Extract the (x, y) coordinate from the center of the cell holding the provided text.  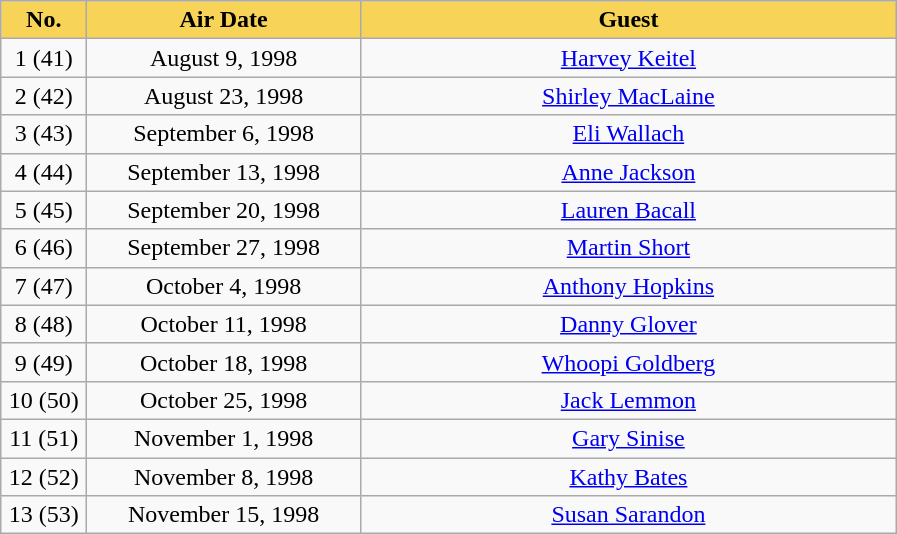
Susan Sarandon (628, 515)
Anne Jackson (628, 172)
August 9, 1998 (224, 58)
No. (44, 20)
Kathy Bates (628, 477)
September 13, 1998 (224, 172)
13 (53) (44, 515)
Harvey Keitel (628, 58)
3 (43) (44, 134)
8 (48) (44, 324)
November 1, 1998 (224, 438)
2 (42) (44, 96)
7 (47) (44, 286)
12 (52) (44, 477)
Jack Lemmon (628, 400)
September 27, 1998 (224, 248)
October 18, 1998 (224, 362)
Gary Sinise (628, 438)
September 6, 1998 (224, 134)
August 23, 1998 (224, 96)
November 8, 1998 (224, 477)
Whoopi Goldberg (628, 362)
September 20, 1998 (224, 210)
10 (50) (44, 400)
5 (45) (44, 210)
6 (46) (44, 248)
Anthony Hopkins (628, 286)
Eli Wallach (628, 134)
Martin Short (628, 248)
October 11, 1998 (224, 324)
October 25, 1998 (224, 400)
11 (51) (44, 438)
Air Date (224, 20)
4 (44) (44, 172)
9 (49) (44, 362)
Danny Glover (628, 324)
November 15, 1998 (224, 515)
October 4, 1998 (224, 286)
Guest (628, 20)
Lauren Bacall (628, 210)
1 (41) (44, 58)
Shirley MacLaine (628, 96)
